Output the [X, Y] coordinate of the center of the cell containing the given text.  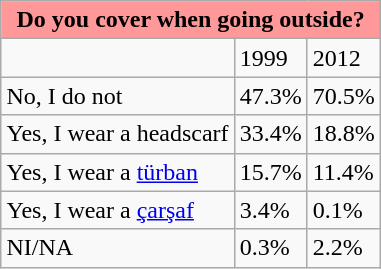
Do you cover when going outside? [190, 20]
3.4% [270, 210]
33.4% [270, 134]
70.5% [344, 96]
15.7% [270, 172]
11.4% [344, 172]
2.2% [344, 248]
Yes, I wear a türban [118, 172]
NI/NA [118, 248]
2012 [344, 58]
0.3% [270, 248]
1999 [270, 58]
Yes, I wear a headscarf [118, 134]
18.8% [344, 134]
0.1% [344, 210]
Yes, I wear a çarşaf [118, 210]
47.3% [270, 96]
No, I do not [118, 96]
